For the text-containing cell, return its midpoint in (X, Y) coordinate format. 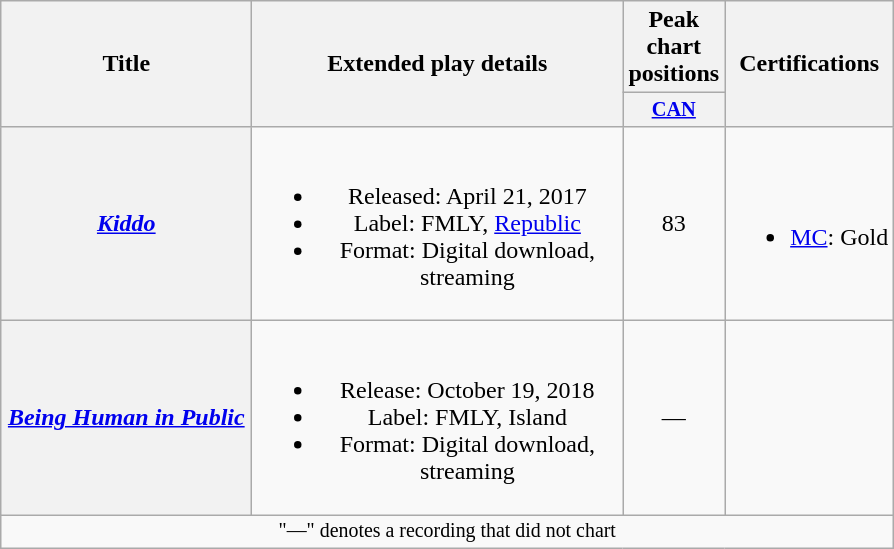
"—" denotes a recording that did not chart (448, 532)
Kiddo (126, 223)
Peak chart positions (674, 47)
MC: Gold (810, 223)
83 (674, 223)
Release: October 19, 2018Label: FMLY, IslandFormat: Digital download, streaming (438, 418)
Released: April 21, 2017Label: FMLY, RepublicFormat: Digital download, streaming (438, 223)
Title (126, 64)
CAN (674, 110)
Extended play details (438, 64)
Certifications (810, 64)
— (674, 418)
Being Human in Public (126, 418)
